Return (X, Y) of the center of cell containing provided text 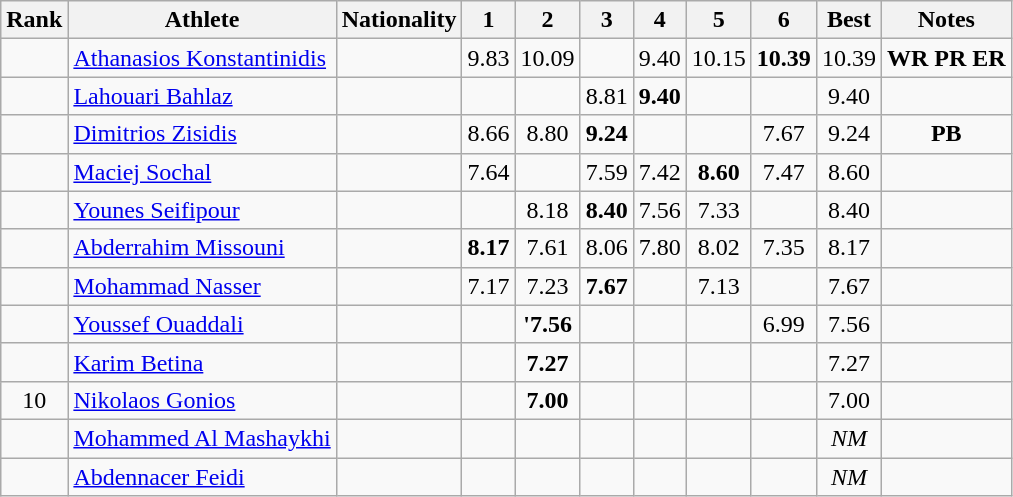
9.83 (488, 58)
7.13 (718, 286)
10.15 (718, 58)
Youssef Ouaddali (202, 324)
7.33 (718, 210)
7.17 (488, 286)
Best (848, 20)
6.99 (784, 324)
Mohammed Al Mashaykhi (202, 438)
5 (718, 20)
7.35 (784, 248)
Lahouari Bahlaz (202, 96)
8.66 (488, 134)
4 (660, 20)
7.59 (606, 172)
Abdennacer Feidi (202, 477)
8.02 (718, 248)
7.47 (784, 172)
Nikolaos Gonios (202, 400)
1 (488, 20)
Maciej Sochal (202, 172)
8.18 (548, 210)
Athlete (202, 20)
Karim Betina (202, 362)
WR PR ER (946, 58)
Mohammad Nasser (202, 286)
Younes Seifipour (202, 210)
Rank (34, 20)
10.09 (548, 58)
8.80 (548, 134)
PB (946, 134)
2 (548, 20)
6 (784, 20)
10 (34, 400)
7.23 (548, 286)
8.06 (606, 248)
7.61 (548, 248)
7.80 (660, 248)
8.81 (606, 96)
Abderrahim Missouni (202, 248)
Athanasios Konstantinidis (202, 58)
Notes (946, 20)
7.42 (660, 172)
Nationality (399, 20)
3 (606, 20)
'7.56 (548, 324)
7.64 (488, 172)
Dimitrios Zisidis (202, 134)
